Extract the (x, y) coordinate from the center of the cell holding the provided text.  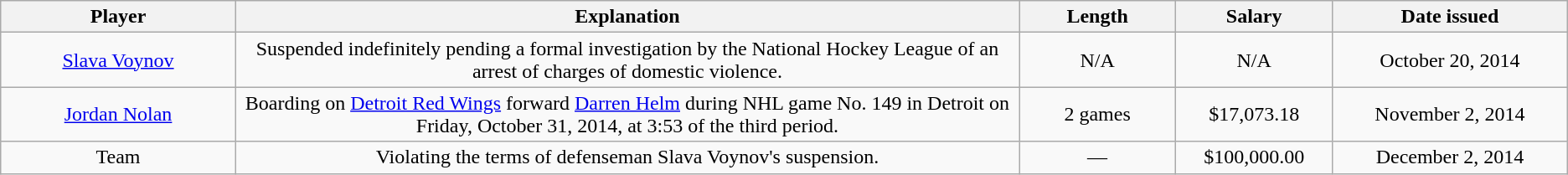
$100,000.00 (1255, 157)
Violating the terms of defenseman Slava Voynov's suspension. (627, 157)
December 2, 2014 (1451, 157)
October 20, 2014 (1451, 60)
Salary (1255, 17)
Team (119, 157)
November 2, 2014 (1451, 114)
Slava Voynov (119, 60)
Suspended indefinitely pending a formal investigation by the National Hockey League of an arrest of charges of domestic violence. (627, 60)
Boarding on Detroit Red Wings forward Darren Helm during NHL game No. 149 in Detroit on Friday, October 31, 2014, at 3:53 of the third period. (627, 114)
$17,073.18 (1255, 114)
2 games (1097, 114)
Explanation (627, 17)
Player (119, 17)
Length (1097, 17)
Date issued (1451, 17)
— (1097, 157)
Jordan Nolan (119, 114)
